Find where the given text appears and provide that cell's center as (X, Y) coordinate. 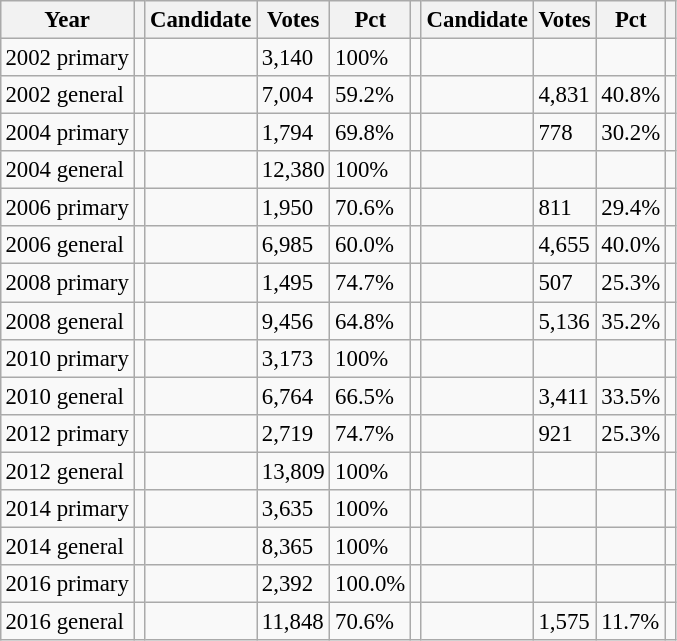
3,140 (294, 57)
6,985 (294, 245)
1,575 (564, 621)
2014 general (67, 546)
2,392 (294, 584)
8,365 (294, 546)
2,719 (294, 433)
5,136 (564, 321)
2012 primary (67, 433)
1,794 (294, 133)
100.0% (370, 584)
778 (564, 133)
2014 primary (67, 508)
7,004 (294, 95)
30.2% (630, 133)
2006 primary (67, 208)
507 (564, 283)
3,635 (294, 508)
811 (564, 208)
4,831 (564, 95)
60.0% (370, 245)
2004 general (67, 170)
40.0% (630, 245)
2010 primary (67, 358)
11,848 (294, 621)
2002 primary (67, 57)
1,495 (294, 283)
2012 general (67, 471)
66.5% (370, 396)
40.8% (630, 95)
2016 general (67, 621)
2002 general (67, 95)
12,380 (294, 170)
64.8% (370, 321)
13,809 (294, 471)
2016 primary (67, 584)
29.4% (630, 208)
3,411 (564, 396)
33.5% (630, 396)
2008 general (67, 321)
4,655 (564, 245)
6,764 (294, 396)
9,456 (294, 321)
2008 primary (67, 283)
35.2% (630, 321)
2004 primary (67, 133)
2010 general (67, 396)
59.2% (370, 95)
2006 general (67, 245)
Year (67, 20)
3,173 (294, 358)
69.8% (370, 133)
921 (564, 433)
1,950 (294, 208)
11.7% (630, 621)
